Provide the [x, y] coordinate of the cell's center where the given text is located.  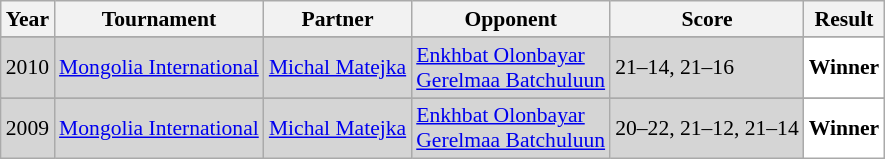
Score [707, 19]
20–22, 21–12, 21–14 [707, 128]
Year [28, 19]
21–14, 21–16 [707, 68]
2010 [28, 68]
Tournament [159, 19]
2009 [28, 128]
Result [844, 19]
Partner [338, 19]
Opponent [510, 19]
